Determine the (X, Y) coordinate at the center of the cell enclosing the given text.  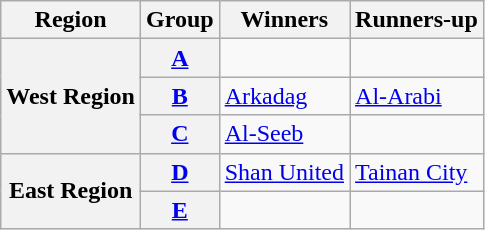
Region (71, 20)
Runners-up (417, 20)
E (180, 210)
C (180, 134)
Arkadag (284, 96)
Al-Seeb (284, 134)
Group (180, 20)
B (180, 96)
West Region (71, 96)
A (180, 58)
Winners (284, 20)
East Region (71, 191)
D (180, 172)
Al-Arabi (417, 96)
Shan United (284, 172)
Tainan City (417, 172)
